Scan for the cell matching the given text and deliver its (X, Y) coordinate at center. 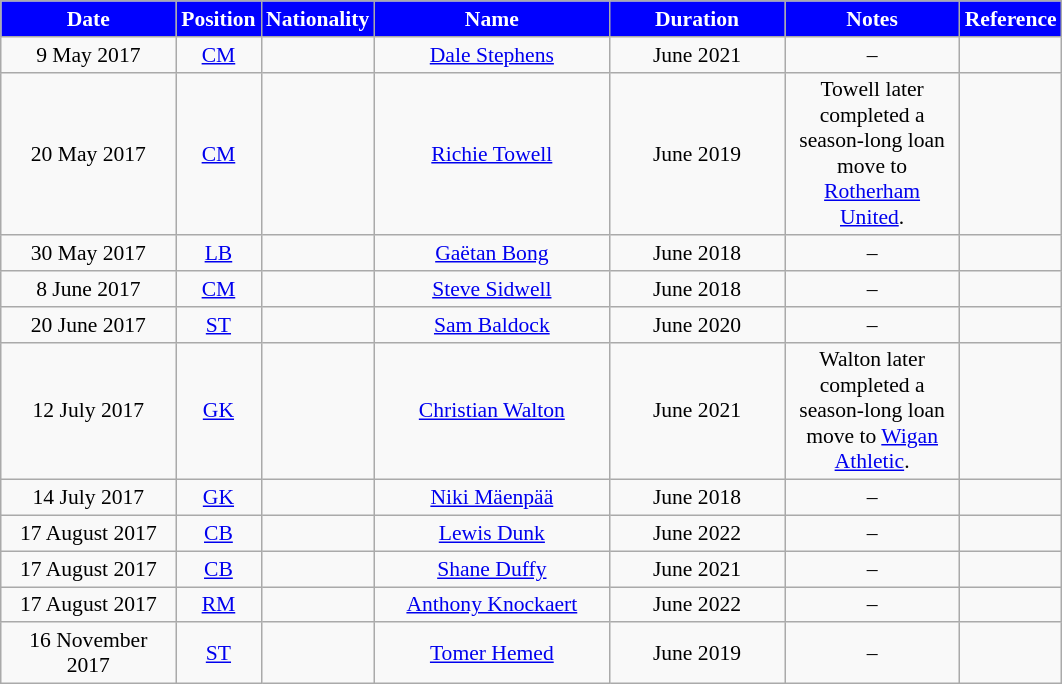
16 November 2017 (88, 654)
Duration (696, 19)
20 June 2017 (88, 325)
June 2020 (696, 325)
Tomer Hemed (492, 654)
Christian Walton (492, 411)
Shane Duffy (492, 569)
Towell later completed a season-long loan move to Rotherham United. (872, 154)
Date (88, 19)
Richie Towell (492, 154)
Walton later completed a season-long loan move to Wigan Athletic. (872, 411)
Gaëtan Bong (492, 254)
8 June 2017 (88, 289)
Nationality (318, 19)
12 July 2017 (88, 411)
Position (218, 19)
Name (492, 19)
RM (218, 605)
Notes (872, 19)
14 July 2017 (88, 498)
30 May 2017 (88, 254)
Niki Mäenpää (492, 498)
Sam Baldock (492, 325)
Anthony Knockaert (492, 605)
20 May 2017 (88, 154)
Reference (1011, 19)
Lewis Dunk (492, 534)
9 May 2017 (88, 55)
Dale Stephens (492, 55)
LB (218, 254)
Steve Sidwell (492, 289)
